Output the [x, y] coordinate of the center of the cell containing the given text.  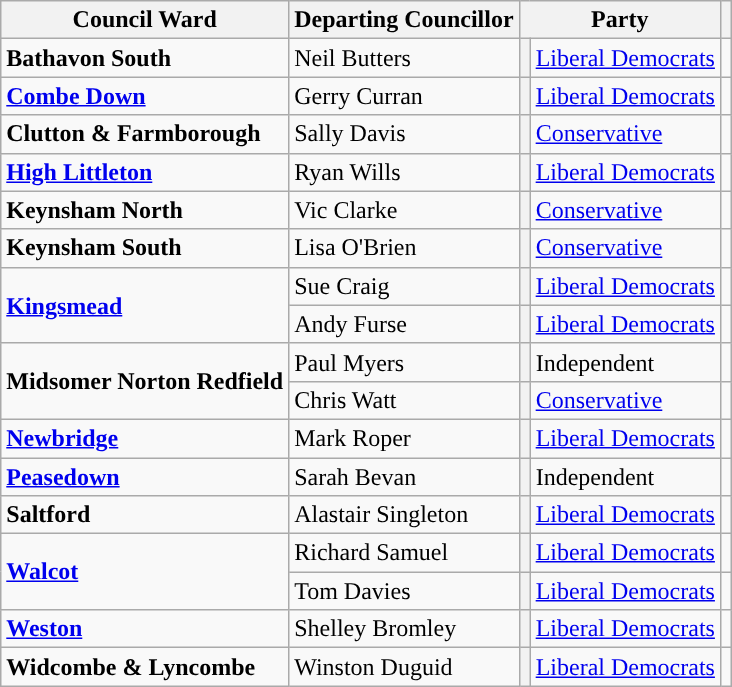
Kingsmead [145, 305]
Bathavon South [145, 58]
Gerry Curran [404, 96]
Richard Samuel [404, 553]
Newbridge [145, 438]
Vic Clarke [404, 210]
Tom Davies [404, 591]
Midsomer Norton Redfield [145, 381]
Sue Craig [404, 286]
Party [620, 20]
Shelley Bromley [404, 629]
Walcot [145, 572]
Keynsham South [145, 248]
Mark Roper [404, 438]
Neil Butters [404, 58]
Ryan Wills [404, 172]
Sally Davis [404, 134]
Alastair Singleton [404, 515]
Chris Watt [404, 400]
Andy Furse [404, 324]
Saltford [145, 515]
Sarah Bevan [404, 477]
Departing Councillor [404, 20]
Weston [145, 629]
Peasedown [145, 477]
Keynsham North [145, 210]
High Littleton [145, 172]
Clutton & Farmborough [145, 134]
Widcombe & Lyncombe [145, 667]
Paul Myers [404, 362]
Winston Duguid [404, 667]
Council Ward [145, 20]
Lisa O'Brien [404, 248]
Combe Down [145, 96]
